Scan for the cell matching the given text and deliver its [X, Y] coordinate at center. 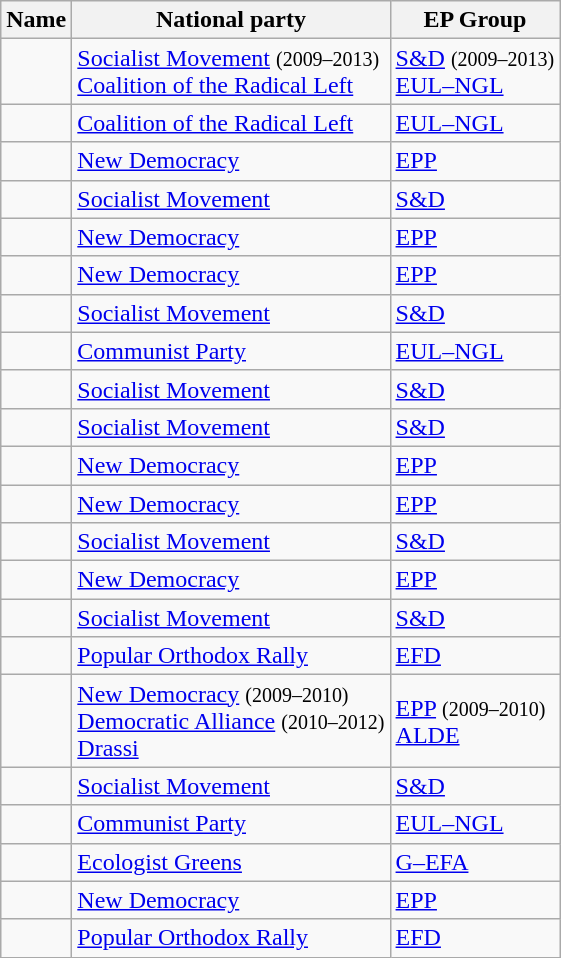
Ecologist Greens [231, 862]
National party [231, 20]
Coalition of the Radical Left [231, 123]
S&D (2009–2013) EUL–NGL [475, 72]
Socialist Movement (2009–2013) Coalition of the Radical Left [231, 72]
New Democracy (2009–2010) Democratic Alliance (2010–2012) Drassi [231, 721]
Name [36, 20]
EPP (2009–2010) ALDE [475, 721]
EP Group [475, 20]
G–EFA [475, 862]
